From the cell containing the given text, extract its center point as (X, Y) coordinate. 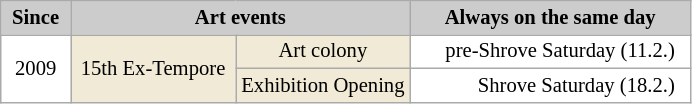
15th Ex-Tempore (152, 68)
Art events (240, 17)
2009 (36, 68)
Always on the same day (550, 17)
Art colony (324, 51)
Shrove Saturday (18.2.) (550, 85)
Since (36, 17)
Exhibition Opening (324, 85)
pre-Shrove Saturday (11.2.) (550, 51)
